Pinpoint the cell where the given text exists, returning its [x, y] midpoint coordinate. 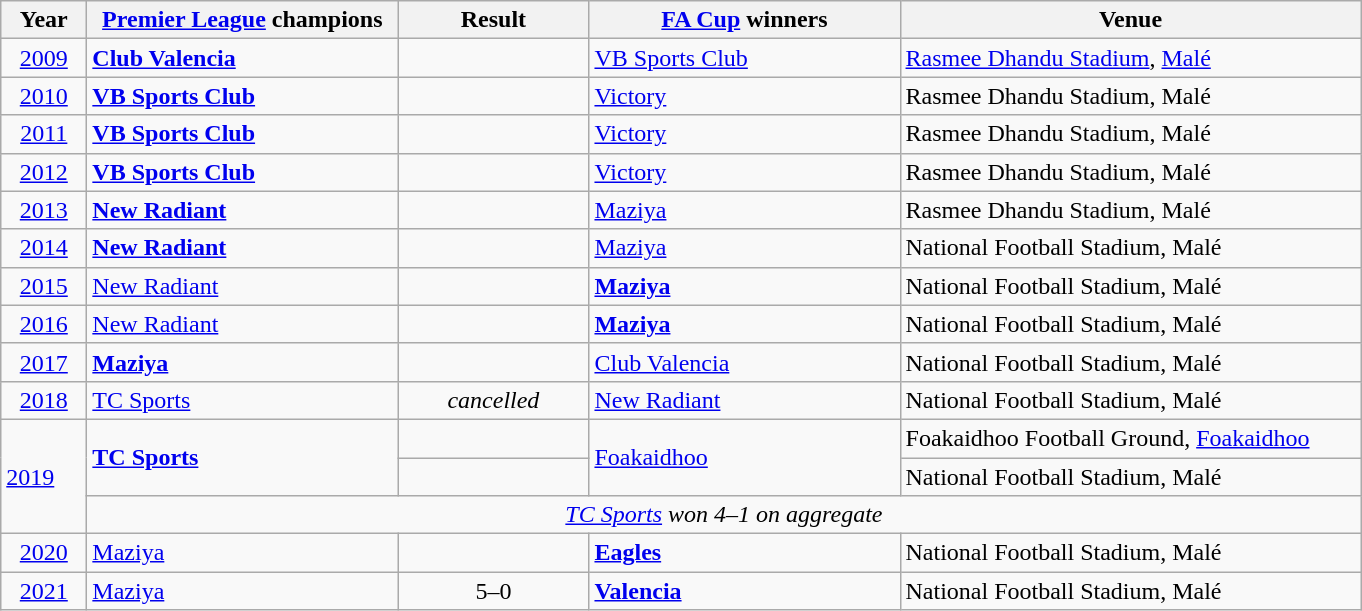
Valencia [744, 591]
2018 [44, 400]
Result [494, 20]
2010 [44, 96]
2011 [44, 134]
Venue [1130, 20]
2021 [44, 591]
2020 [44, 553]
2019 [44, 476]
FA Cup winners [744, 20]
5–0 [494, 591]
2015 [44, 286]
Year [44, 20]
cancelled [494, 400]
Foakaidhoo [744, 457]
TC Sports won 4–1 on aggregate [724, 515]
2014 [44, 248]
Eagles [744, 553]
2013 [44, 210]
2016 [44, 324]
2017 [44, 362]
Foakaidhoo Football Ground, Foakaidhoo [1130, 438]
2009 [44, 58]
Premier League champions [242, 20]
2012 [44, 172]
